Output the (x, y) coordinate of the center of the cell containing the given text.  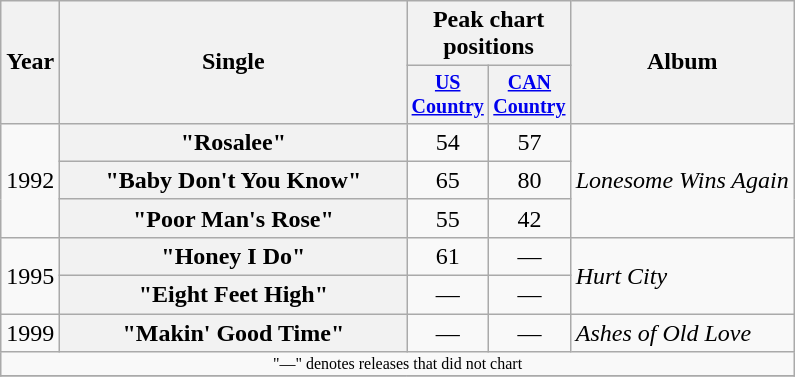
"Baby Don't You Know" (234, 180)
Ashes of Old Love (682, 333)
Hurt City (682, 275)
54 (448, 142)
"Makin' Good Time" (234, 333)
"—" denotes releases that did not chart (398, 364)
1992 (30, 180)
"Eight Feet High" (234, 295)
Album (682, 62)
1995 (30, 275)
Peak chartpositions (488, 34)
"Honey I Do" (234, 256)
1999 (30, 333)
US Country (448, 94)
80 (530, 180)
"Rosalee" (234, 142)
61 (448, 256)
Year (30, 62)
CAN Country (530, 94)
55 (448, 218)
Single (234, 62)
65 (448, 180)
"Poor Man's Rose" (234, 218)
Lonesome Wins Again (682, 180)
57 (530, 142)
42 (530, 218)
